Capture the cell that displays the provided text and extract its (x, y) central coordinate. 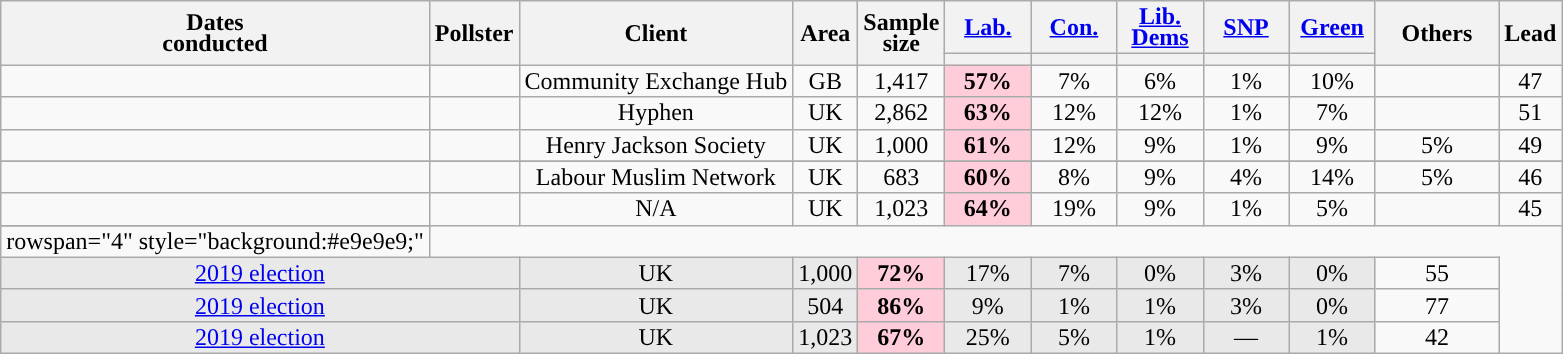
Lib. Dems (1160, 28)
Henry Jackson Society (656, 145)
Con. (1074, 28)
8% (1074, 177)
Samplesize (902, 33)
61% (988, 145)
N/A (656, 209)
86% (902, 305)
72% (902, 273)
SNP (1246, 28)
Lab. (988, 28)
47 (1530, 81)
77 (1437, 305)
Datesconducted (216, 33)
19% (1074, 209)
Hyphen (656, 113)
1,417 (902, 81)
64% (988, 209)
Lead (1530, 33)
Pollster (474, 33)
Client (656, 33)
Community Exchange Hub (656, 81)
67% (902, 337)
45 (1530, 209)
6% (1160, 81)
49 (1530, 145)
55 (1437, 273)
60% (988, 177)
46 (1530, 177)
683 (902, 177)
4% (1246, 177)
rowspan="4" style="background:#e9e9e9;" (216, 241)
Area (826, 33)
14% (1332, 177)
504 (826, 305)
Green (1332, 28)
10% (1332, 81)
17% (988, 273)
42 (1437, 337)
25% (988, 337)
2,862 (902, 113)
51 (1530, 113)
— (1246, 337)
63% (988, 113)
Labour Muslim Network (656, 177)
GB (826, 81)
Others (1437, 33)
57% (988, 81)
